Provide the (X, Y) coordinate of the cell's center where the given text is located.  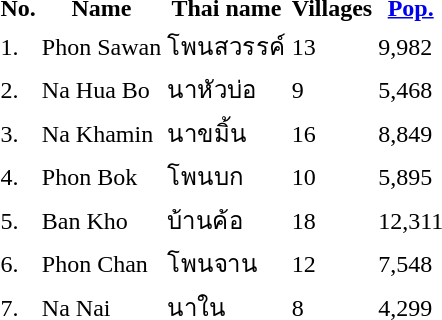
โพนสวรรค์ (227, 46)
Phon Bok (101, 176)
Phon Sawan (101, 46)
นาขมิ้น (227, 133)
Ban Kho (101, 220)
18 (332, 220)
บ้านค้อ (227, 220)
12 (332, 264)
นาหัวบ่อ (227, 90)
โพนบก (227, 176)
9 (332, 90)
10 (332, 176)
Na Khamin (101, 133)
Na Hua Bo (101, 90)
13 (332, 46)
Phon Chan (101, 264)
โพนจาน (227, 264)
16 (332, 133)
